Identify which cell holds the provided text, then report its (x, y) central coordinate. 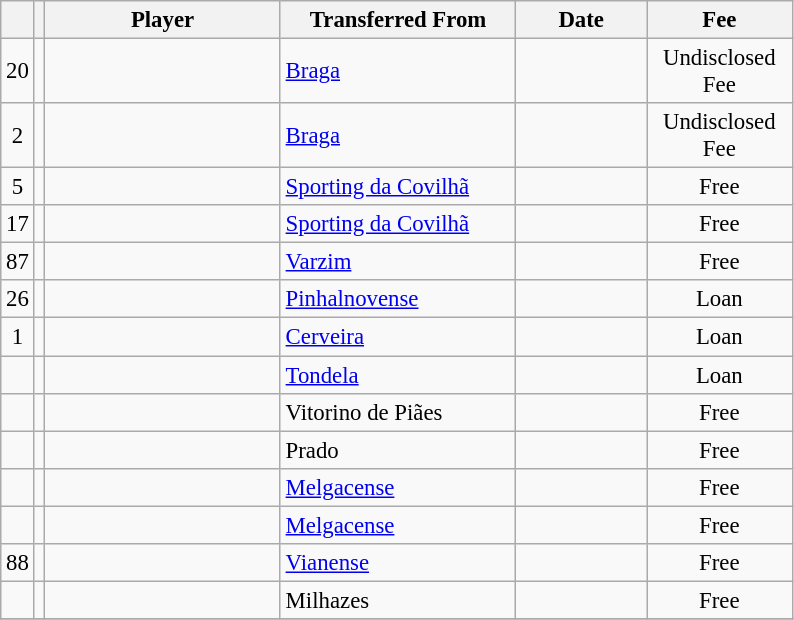
Transferred From (398, 20)
1 (18, 337)
Pinhalnovense (398, 299)
Fee (719, 20)
5 (18, 187)
Tondela (398, 375)
Date (582, 20)
Vianense (398, 563)
Milhazes (398, 600)
26 (18, 299)
88 (18, 563)
Vitorino de Piães (398, 412)
17 (18, 224)
Varzim (398, 262)
2 (18, 136)
87 (18, 262)
Cerveira (398, 337)
Player (163, 20)
20 (18, 72)
Prado (398, 450)
